Scan for the cell matching the given text and deliver its (x, y) coordinate at center. 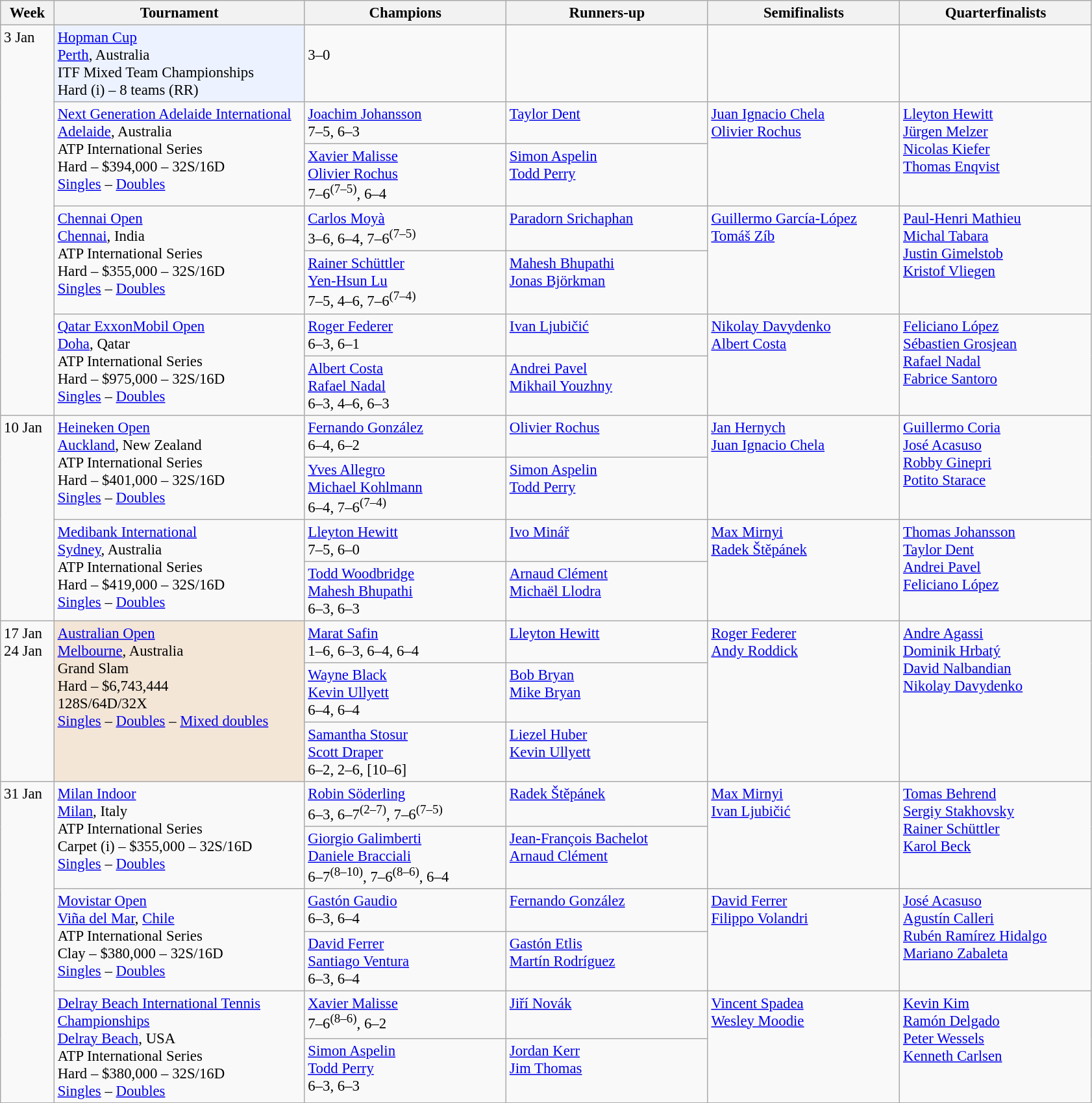
Kevin Kim Ramón Delgado Peter Wessels Kenneth Carlsen (996, 1047)
Liezel Huber Kevin Ullyett (608, 752)
Fernando González6–4, 6–2 (405, 436)
Bob Bryan Mike Bryan (608, 693)
Nikolay Davydenko Albert Costa (804, 364)
10 Jan (27, 518)
Radek Štěpánek (608, 804)
David Ferrer Santiago Ventura 6–3, 6–4 (405, 961)
Medibank International Sydney, AustraliaATP International SeriesHard – $419,000 – 32S/16D Singles – Doubles (179, 570)
José Acasuso Agustín Calleri Rubén Ramírez Hidalgo Mariano Zabaleta (996, 940)
Week (27, 13)
Ivo Minář (608, 540)
Todd Woodbridge Mahesh Bhupathi6–3, 6–3 (405, 591)
Australian Open Melbourne, AustraliaGrand SlamHard – $6,743,444 128S/64D/32X Singles – Doubles – Mixed doubles (179, 701)
Jordan Kerr Jim Thomas (608, 1071)
Gastón Etlis Martín Rodríguez (608, 961)
Arnaud Clément Michaël Llodra (608, 591)
Jean-François Bachelot Arnaud Clément (608, 858)
Rainer Schüttler Yen-Hsun Lu 7–5, 4–6, 7–6(7–4) (405, 282)
Feliciano López Sébastien Grosjean Rafael Nadal Fabrice Santoro (996, 364)
Roger Federer Andy Roddick (804, 701)
Wayne Black Kevin Ullyett 6–4, 6–4 (405, 693)
Xavier Malisse 7–6(8–6), 6–2 (405, 1015)
Jiří Novák (608, 1015)
Marat Safin 1–6, 6–3, 6–4, 6–4 (405, 641)
Guillermo García-López Tomáš Zíb (804, 260)
17 Jan24 Jan (27, 701)
Runners-up (608, 13)
Paul-Henri Mathieu Michal Tabara Justin Gimelstob Kristof Vliegen (996, 260)
Andre Agassi Dominik Hrbatý David Nalbandian Nikolay Davydenko (996, 701)
Samantha Stosur Scott Draper 6–2, 2–6, [10–6] (405, 752)
31 Jan (27, 942)
Xavier Malisse Olivier Rochus7–6(7–5), 6–4 (405, 175)
Next Generation Adelaide International Adelaide, AustraliaATP International Series Hard – $394,000 – 32S/16D Singles – Doubles (179, 155)
Guillermo Coria José Acasuso Robby Ginepri Potito Starace (996, 467)
Thomas Johansson Taylor Dent Andrei Pavel Feliciano López (996, 570)
Qatar ExxonMobil Open Doha, QatarATP International SeriesHard – $975,000 – 32S/16D Singles – Doubles (179, 364)
3 Jan (27, 221)
Semifinalists (804, 13)
Olivier Rochus (608, 436)
Max Mirnyi Radek Štěpánek (804, 570)
Robin Söderling 6–3, 6–7(2–7), 7–6(7–5) (405, 804)
Simon Aspelin Todd Perry 6–3, 6–3 (405, 1071)
Jan Hernych Juan Ignacio Chela (804, 467)
3–0 (405, 64)
Lleyton Hewitt (608, 641)
Delray Beach International Tennis Championships Delray Beach, USAATP International SeriesHard – $380,000 – 32S/16D Singles – Doubles (179, 1047)
Carlos Moyà3–6, 6–4, 7–6(7–5) (405, 229)
Ivan Ljubičić (608, 335)
Albert Costa Rafael Nadal 6–3, 4–6, 6–3 (405, 386)
David Ferrer Filippo Volandri (804, 940)
Lleyton Hewitt Jürgen Melzer Nicolas Kiefer Thomas Enqvist (996, 155)
Heineken OpenAuckland, New ZealandATP International SeriesHard – $401,000 – 32S/16D Singles – Doubles (179, 467)
Joachim Johansson7–5, 6–3 (405, 123)
Andrei Pavel Mikhail Youzhny (608, 386)
Milan Indoor Milan, ItalyATP International SeriesCarpet (i) – $355,000 – 32S/16D Singles – Doubles (179, 835)
Vincent Spadea Wesley Moodie (804, 1047)
Chennai Open Chennai, IndiaATP International SeriesHard – $355,000 – 32S/16D Singles – Doubles (179, 260)
Quarterfinalists (996, 13)
Roger Federer6–3, 6–1 (405, 335)
Paradorn Srichaphan (608, 229)
Fernando González (608, 910)
Movistar Open Viña del Mar, ChileATP International SeriesClay – $380,000 – 32S/16D Singles – Doubles (179, 940)
Hopman CupPerth, AustraliaITF Mixed Team Championships Hard (i) – 8 teams (RR) (179, 64)
Yves Allegro Michael Kohlmann 6–4, 7–6(7–4) (405, 488)
Juan Ignacio Chela Olivier Rochus (804, 155)
Giorgio Galimberti Daniele Bracciali 6–7(8–10), 7–6(8–6), 6–4 (405, 858)
Max Mirnyi Ivan Ljubičić (804, 835)
Tournament (179, 13)
Tomas Behrend Sergiy Stakhovsky Rainer Schüttler Karol Beck (996, 835)
Gastón Gaudio6–3, 6–4 (405, 910)
Taylor Dent (608, 123)
Lleyton Hewitt7–5, 6–0 (405, 540)
Mahesh Bhupathi Jonas Björkman (608, 282)
Champions (405, 13)
